Scan for the cell matching the given text and deliver its [x, y] coordinate at center. 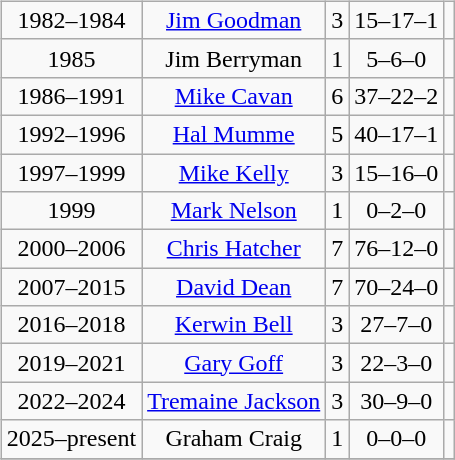
Graham Craig [234, 439]
Mark Nelson [234, 211]
37–22–2 [396, 96]
2016–2018 [71, 325]
1985 [71, 58]
1986–1991 [71, 96]
1997–1999 [71, 173]
0–2–0 [396, 211]
Mike Cavan [234, 96]
1999 [71, 211]
2019–2021 [71, 363]
Hal Mumme [234, 134]
David Dean [234, 287]
15–16–0 [396, 173]
76–12–0 [396, 249]
27–7–0 [396, 325]
22–3–0 [396, 363]
2007–2015 [71, 287]
2025–present [71, 439]
Chris Hatcher [234, 249]
70–24–0 [396, 287]
Jim Berryman [234, 58]
30–9–0 [396, 401]
Mike Kelly [234, 173]
15–17–1 [396, 20]
Jim Goodman [234, 20]
6 [338, 96]
Tremaine Jackson [234, 401]
Gary Goff [234, 363]
Kerwin Bell [234, 325]
5–6–0 [396, 58]
5 [338, 134]
2022–2024 [71, 401]
1992–1996 [71, 134]
0–0–0 [396, 439]
40–17–1 [396, 134]
2000–2006 [71, 249]
1982–1984 [71, 20]
